Detect which cell encompasses the target text, then output its [x, y] center coordinate. 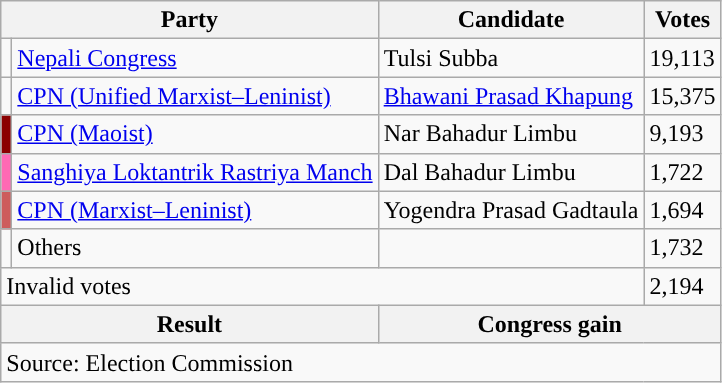
1,732 [682, 248]
15,375 [682, 96]
Dal Bahadur Limbu [511, 172]
CPN (Maoist) [195, 134]
Tulsi Subba [511, 58]
Congress gain [550, 324]
1,694 [682, 210]
Candidate [511, 20]
Invalid votes [322, 286]
Votes [682, 20]
Yogendra Prasad Gadtaula [511, 210]
Bhawani Prasad Khapung [511, 96]
9,193 [682, 134]
Source: Election Commission [361, 362]
Result [190, 324]
1,722 [682, 172]
CPN (Unified Marxist–Leninist) [195, 96]
Party [190, 20]
Sanghiya Loktantrik Rastriya Manch [195, 172]
19,113 [682, 58]
Nepali Congress [195, 58]
CPN (Marxist–Leninist) [195, 210]
Others [195, 248]
2,194 [682, 286]
Nar Bahadur Limbu [511, 134]
